Locate the cell with the specified text and output its [X, Y] center coordinate. 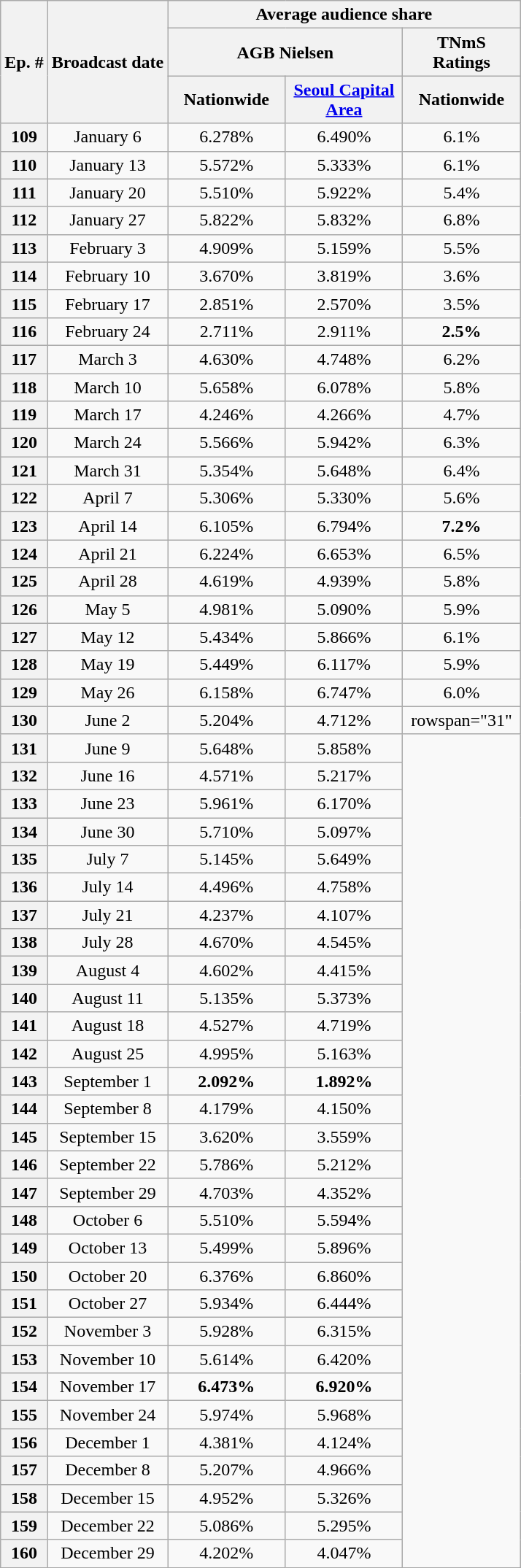
3.819% [344, 276]
128 [24, 665]
2.911% [344, 331]
5.207% [226, 1470]
July 14 [108, 887]
4.496% [226, 887]
January 20 [108, 193]
6.860% [344, 1276]
5.090% [344, 609]
116 [24, 331]
6.278% [226, 137]
5.5% [461, 248]
120 [24, 443]
May 12 [108, 637]
3.6% [461, 276]
5.658% [226, 387]
135 [24, 860]
149 [24, 1248]
5.572% [226, 165]
4.758% [344, 887]
5.961% [226, 803]
129 [24, 692]
4.619% [226, 582]
5.333% [344, 165]
September 8 [108, 1109]
March 3 [108, 359]
126 [24, 609]
June 2 [108, 720]
2.711% [226, 331]
124 [24, 554]
5.135% [226, 998]
June 16 [108, 776]
4.415% [344, 970]
November 17 [108, 1387]
160 [24, 1553]
150 [24, 1276]
3.5% [461, 304]
September 29 [108, 1192]
140 [24, 998]
1.892% [344, 1081]
4.107% [344, 915]
6.920% [344, 1387]
152 [24, 1332]
5.968% [344, 1415]
159 [24, 1526]
146 [24, 1165]
4.7% [461, 415]
6.117% [344, 665]
6.473% [226, 1387]
5.449% [226, 665]
August 18 [108, 1026]
4.966% [344, 1470]
130 [24, 720]
5.306% [226, 498]
Broadcast date [108, 62]
April 14 [108, 526]
3.559% [344, 1137]
5.354% [226, 471]
4.602% [226, 970]
6.420% [344, 1359]
6.315% [344, 1332]
6.8% [461, 220]
5.434% [226, 637]
March 24 [108, 443]
4.571% [226, 776]
5.330% [344, 498]
December 29 [108, 1553]
5.934% [226, 1304]
5.566% [226, 443]
4.748% [344, 359]
121 [24, 471]
115 [24, 304]
4.703% [226, 1192]
5.786% [226, 1165]
5.942% [344, 443]
157 [24, 1470]
151 [24, 1304]
4.266% [344, 415]
5.6% [461, 498]
April 21 [108, 554]
June 9 [108, 748]
5.326% [344, 1498]
122 [24, 498]
6.444% [344, 1304]
138 [24, 943]
4.237% [226, 915]
5.866% [344, 637]
August 11 [108, 998]
5.097% [344, 831]
April 28 [108, 582]
September 15 [108, 1137]
6.794% [344, 526]
AGB Nielsen [285, 53]
November 3 [108, 1332]
4.179% [226, 1109]
109 [24, 137]
127 [24, 637]
May 5 [108, 609]
5.217% [344, 776]
TNmS Ratings [461, 53]
January 27 [108, 220]
March 10 [108, 387]
144 [24, 1109]
July 21 [108, 915]
111 [24, 193]
110 [24, 165]
6.5% [461, 554]
6.2% [461, 359]
5.145% [226, 860]
August 4 [108, 970]
rowspan="31" [461, 720]
6.158% [226, 692]
4.712% [344, 720]
5.822% [226, 220]
5.614% [226, 1359]
4.381% [226, 1443]
6.170% [344, 803]
February 24 [108, 331]
145 [24, 1137]
4.909% [226, 248]
4.719% [344, 1026]
4.352% [344, 1192]
5.204% [226, 720]
February 17 [108, 304]
5.710% [226, 831]
5.832% [344, 220]
5.212% [344, 1165]
125 [24, 582]
November 10 [108, 1359]
Seoul Capital Area [344, 99]
113 [24, 248]
Ep. # [24, 62]
142 [24, 1054]
2.5% [461, 331]
5.373% [344, 998]
4.630% [226, 359]
4.202% [226, 1553]
4.670% [226, 943]
153 [24, 1359]
137 [24, 915]
5.499% [226, 1248]
4.246% [226, 415]
7.2% [461, 526]
February 3 [108, 248]
August 25 [108, 1054]
6.078% [344, 387]
January 13 [108, 165]
123 [24, 526]
5.159% [344, 248]
December 8 [108, 1470]
5.594% [344, 1220]
5.974% [226, 1415]
132 [24, 776]
2.092% [226, 1081]
4.952% [226, 1498]
September 1 [108, 1081]
5.163% [344, 1054]
133 [24, 803]
June 23 [108, 803]
158 [24, 1498]
4.981% [226, 609]
July 28 [108, 943]
6.490% [344, 137]
154 [24, 1387]
136 [24, 887]
5.295% [344, 1526]
4.150% [344, 1109]
October 13 [108, 1248]
6.376% [226, 1276]
Average audience share [344, 15]
February 10 [108, 276]
March 17 [108, 415]
December 15 [108, 1498]
6.105% [226, 526]
May 26 [108, 692]
5.928% [226, 1332]
143 [24, 1081]
October 20 [108, 1276]
5.4% [461, 193]
131 [24, 748]
5.922% [344, 193]
3.670% [226, 276]
4.124% [344, 1443]
114 [24, 276]
June 30 [108, 831]
6.224% [226, 554]
4.527% [226, 1026]
6.3% [461, 443]
134 [24, 831]
April 7 [108, 498]
November 24 [108, 1415]
2.851% [226, 304]
6.747% [344, 692]
6.4% [461, 471]
148 [24, 1220]
March 31 [108, 471]
5.649% [344, 860]
6.653% [344, 554]
July 7 [108, 860]
112 [24, 220]
January 6 [108, 137]
119 [24, 415]
December 22 [108, 1526]
117 [24, 359]
4.545% [344, 943]
141 [24, 1026]
147 [24, 1192]
4.995% [226, 1054]
October 27 [108, 1304]
December 1 [108, 1443]
5.896% [344, 1248]
155 [24, 1415]
October 6 [108, 1220]
6.0% [461, 692]
5.858% [344, 748]
4.047% [344, 1553]
139 [24, 970]
May 19 [108, 665]
September 22 [108, 1165]
118 [24, 387]
5.086% [226, 1526]
3.620% [226, 1137]
2.570% [344, 304]
156 [24, 1443]
4.939% [344, 582]
